Scan for the cell matching the given text and deliver its [X, Y] coordinate at center. 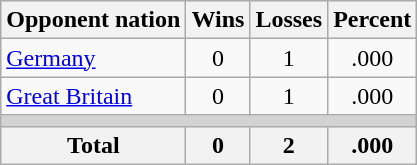
Losses [289, 20]
Great Britain [94, 96]
Wins [218, 20]
2 [289, 145]
Total [94, 145]
Germany [94, 58]
Percent [372, 20]
Opponent nation [94, 20]
